Find where the given text appears and provide that cell's center as (X, Y) coordinate. 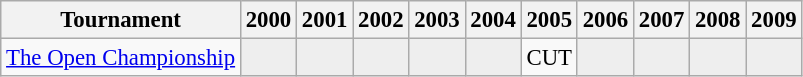
2004 (493, 20)
2005 (549, 20)
2002 (381, 20)
2009 (774, 20)
2008 (718, 20)
2000 (268, 20)
2001 (325, 20)
2007 (661, 20)
CUT (549, 58)
The Open Championship (121, 58)
Tournament (121, 20)
2003 (437, 20)
2006 (605, 20)
